Return [X, Y] of the center of cell containing provided text 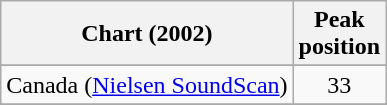
Chart (2002) [147, 34]
33 [339, 85]
Canada (Nielsen SoundScan) [147, 85]
Peakposition [339, 34]
